Search for the cell housing the specified text and yield its [x, y] center coordinate. 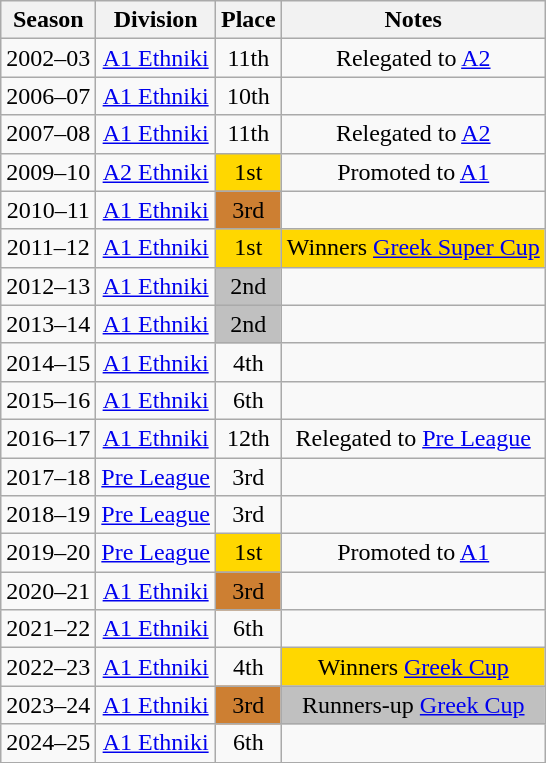
2002–03 [48, 58]
2021–22 [48, 629]
2012–13 [48, 286]
Relegated to Pre League [413, 438]
2020–21 [48, 591]
2024–25 [48, 743]
2022–23 [48, 667]
Place [248, 20]
2018–19 [48, 515]
Winners Greek Super Cup [413, 248]
Division [156, 20]
Notes [413, 20]
Season [48, 20]
2010–11 [48, 210]
2016–17 [48, 438]
A2 Ethniki [156, 172]
2014–15 [48, 362]
2015–16 [48, 400]
2023–24 [48, 705]
2009–10 [48, 172]
Winners Greek Cup [413, 667]
2017–18 [48, 477]
10th [248, 96]
2011–12 [48, 248]
2019–20 [48, 553]
12th [248, 438]
2013–14 [48, 324]
Runners-up Greek Cup [413, 705]
2006–07 [48, 96]
2007–08 [48, 134]
